Extract the (x, y) coordinate from the center of the cell holding the provided text.  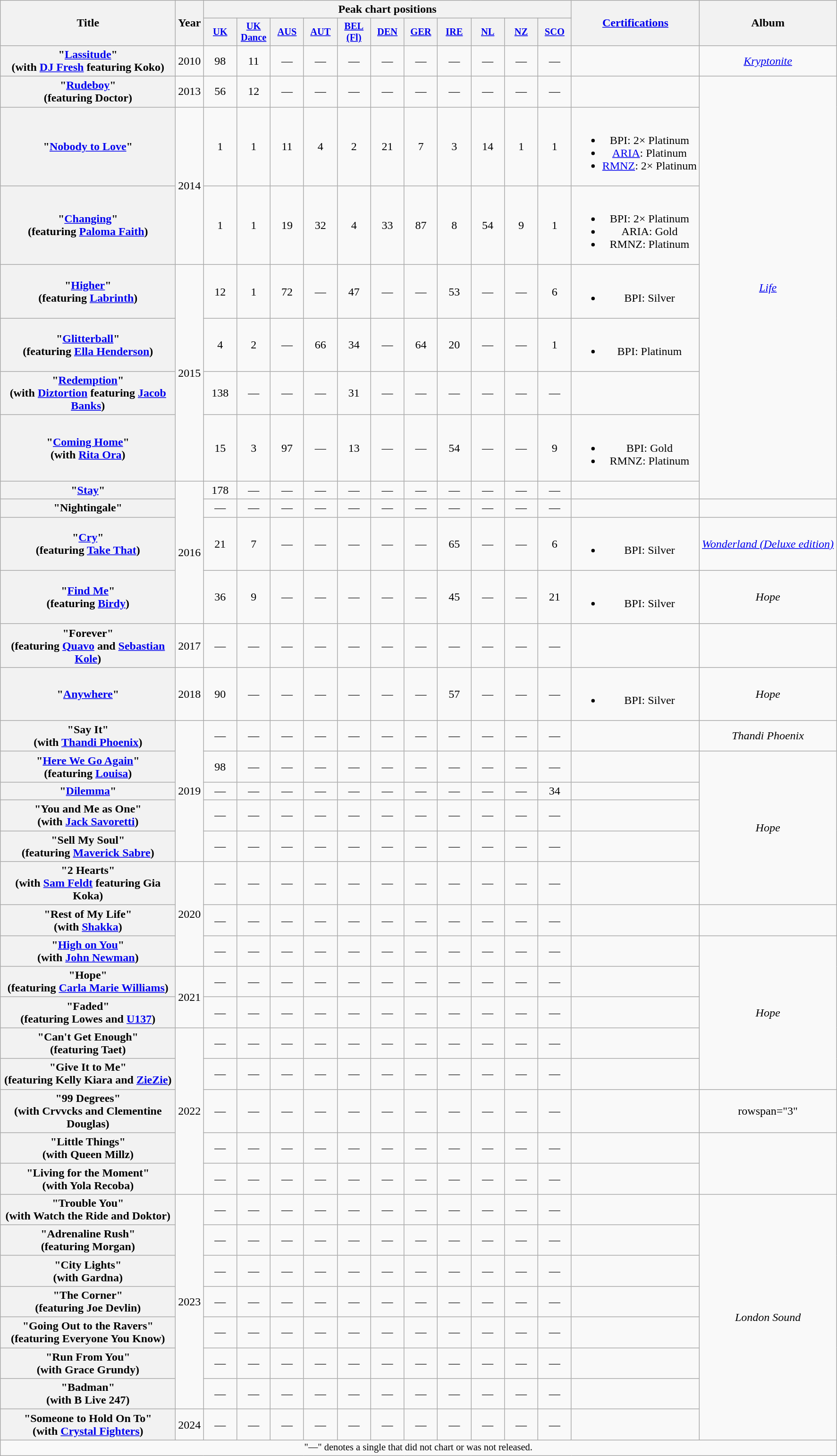
2016 (190, 552)
65 (454, 544)
BPI: GoldRMNZ: Platinum (635, 448)
"Faded" (featuring Lowes and U137) (88, 1012)
BEL (Fl) (354, 32)
NL (488, 32)
"City Lights"(with Gardna) (88, 1271)
2020 (190, 914)
20 (454, 345)
"—" denotes a single that did not chart or was not released. (418, 1448)
"Adrenaline Rush"(featuring Morgan) (88, 1240)
2023 (190, 1301)
2015 (190, 373)
Life (768, 288)
Peak chart positions (387, 9)
GER (421, 32)
36 (220, 597)
47 (354, 292)
45 (454, 597)
"Hope" (featuring Carla Marie Williams) (88, 982)
"Forever"(featuring Quavo and Sebastian Kole) (88, 645)
"99 Degrees" (with Crvvcks and Clementine Douglas) (88, 1111)
15 (220, 448)
SCO (554, 32)
2014 (190, 186)
"Coming Home"(with Rita Ora) (88, 448)
"Cry"(featuring Take That) (88, 544)
2022 (190, 1111)
"Give It to Me" (featuring Kelly Kiara and ZieZie) (88, 1074)
AUS (287, 32)
"Glitterball"(featuring Ella Henderson) (88, 345)
64 (421, 345)
53 (454, 292)
Certifications (635, 23)
2017 (190, 645)
"Trouble You"(with Watch the Ride and Doktor) (88, 1210)
72 (287, 292)
178 (220, 490)
"Find Me"(featuring Birdy) (88, 597)
56 (220, 92)
33 (387, 226)
Year (190, 23)
14 (488, 146)
2024 (190, 1425)
Kryptonite (768, 60)
19 (287, 226)
31 (354, 393)
2019 (190, 791)
London Sound (768, 1317)
DEN (387, 32)
"Redemption"(with Diztortion featuring Jacob Banks) (88, 393)
"Nightingale" (88, 508)
"Someone to Hold On To"(with Crystal Fighters) (88, 1425)
Title (88, 23)
Wonderland (Deluxe edition) (768, 544)
"Anywhere" (88, 694)
UK (220, 32)
"Can't Get Enough" (featuring Taet) (88, 1043)
"Stay" (88, 490)
97 (287, 448)
"High on You"(with John Newman) (88, 951)
"Nobody to Love" (88, 146)
2013 (190, 92)
"Sell My Soul"(featuring Maverick Sabre) (88, 846)
NZ (521, 32)
"Rudeboy"(featuring Doctor) (88, 92)
BPI: 2× PlatinumARIA: GoldRMNZ: Platinum (635, 226)
"Higher"(featuring Labrinth) (88, 292)
"Badman"(with B Live 247) (88, 1394)
138 (220, 393)
"Living for the Moment" (with Yola Recoba) (88, 1178)
BPI: 2× PlatinumARIA: PlatinumRMNZ: 2× Platinum (635, 146)
rowspan="3" (768, 1111)
90 (220, 694)
UK Dance (254, 32)
2018 (190, 694)
8 (454, 226)
"Little Things" (with Queen Millz) (88, 1148)
66 (320, 345)
AUT (320, 32)
2010 (190, 60)
"Dilemma" (88, 791)
"2 Hearts" (with Sam Feldt featuring Gia Koka) (88, 883)
2021 (190, 997)
13 (354, 448)
Thandi Phoenix (768, 736)
"The Corner"(featuring Joe Devlin) (88, 1301)
"Going Out to the Ravers"(featuring Everyone You Know) (88, 1332)
"Rest of My Life" (with Shakka) (88, 921)
57 (454, 694)
32 (320, 226)
87 (421, 226)
"Here We Go Again"(featuring Louisa) (88, 767)
Album (768, 23)
IRE (454, 32)
"Run From You"(with Grace Grundy) (88, 1363)
"Say It" (with Thandi Phoenix) (88, 736)
BPI: Platinum (635, 345)
"Lassitude"(with DJ Fresh featuring Koko) (88, 60)
"Changing"(featuring Paloma Faith) (88, 226)
"You and Me as One"(with Jack Savoretti) (88, 816)
